Extract the (X, Y) coordinate from the center of the cell holding the provided text.  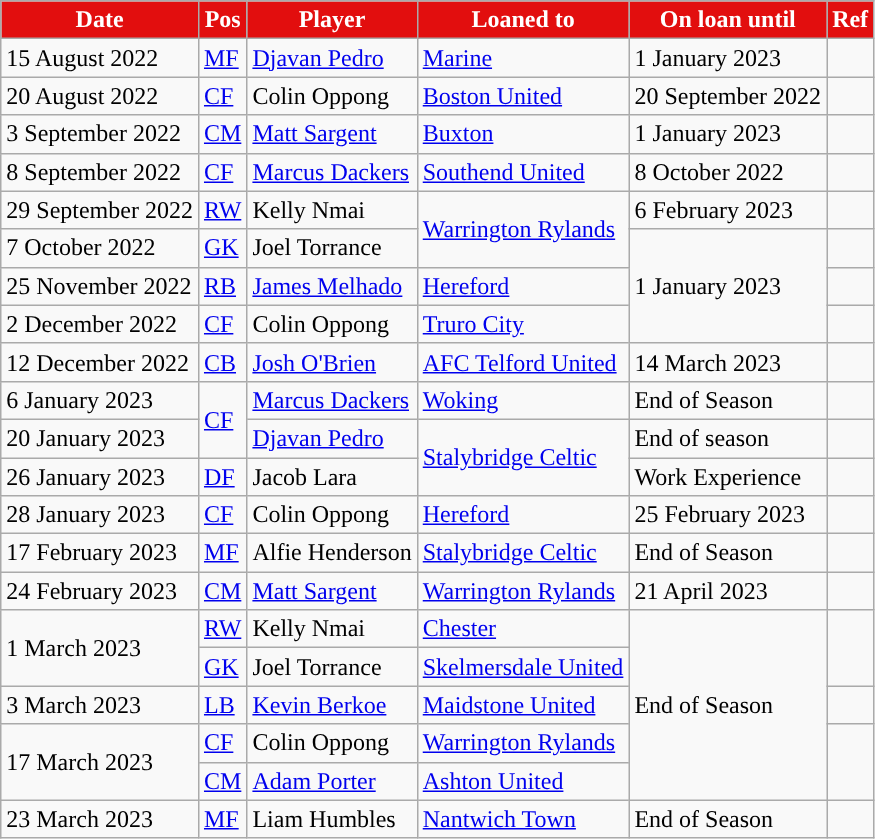
Adam Porter (332, 781)
1 March 2023 (100, 648)
20 August 2022 (100, 96)
LB (222, 705)
15 August 2022 (100, 58)
3 September 2022 (100, 134)
3 March 2023 (100, 705)
Ref (850, 20)
RB (222, 286)
AFC Telford United (523, 362)
Work Experience (728, 477)
Date (100, 20)
21 April 2023 (728, 591)
17 February 2023 (100, 553)
DF (222, 477)
Chester (523, 629)
Southend United (523, 172)
14 March 2023 (728, 362)
Ashton United (523, 781)
20 September 2022 (728, 96)
24 February 2023 (100, 591)
CB (222, 362)
Boston United (523, 96)
29 September 2022 (100, 210)
Jacob Lara (332, 477)
Woking (523, 400)
2 December 2022 (100, 324)
Loaned to (523, 20)
28 January 2023 (100, 515)
Player (332, 20)
Kevin Berkoe (332, 705)
25 November 2022 (100, 286)
17 March 2023 (100, 762)
8 October 2022 (728, 172)
6 January 2023 (100, 400)
Josh O'Brien (332, 362)
Maidstone United (523, 705)
8 September 2022 (100, 172)
James Melhado (332, 286)
Marine (523, 58)
Nantwich Town (523, 819)
Truro City (523, 324)
12 December 2022 (100, 362)
25 February 2023 (728, 515)
Buxton (523, 134)
20 January 2023 (100, 438)
26 January 2023 (100, 477)
Alfie Henderson (332, 553)
Skelmersdale United (523, 667)
23 March 2023 (100, 819)
Pos (222, 20)
Liam Humbles (332, 819)
7 October 2022 (100, 248)
End of season (728, 438)
On loan until (728, 20)
6 February 2023 (728, 210)
